Capture the cell that displays the provided text and extract its (X, Y) central coordinate. 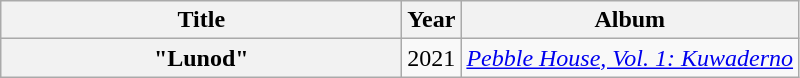
Pebble House, Vol. 1: Kuwaderno (630, 58)
Album (630, 20)
"Lunod" (202, 58)
Title (202, 20)
2021 (432, 58)
Year (432, 20)
